Determine the (X, Y) coordinate at the center of the cell enclosing the given text.  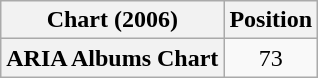
ARIA Albums Chart (112, 58)
Position (271, 20)
73 (271, 58)
Chart (2006) (112, 20)
